Scan for the cell matching the given text and deliver its (X, Y) coordinate at center. 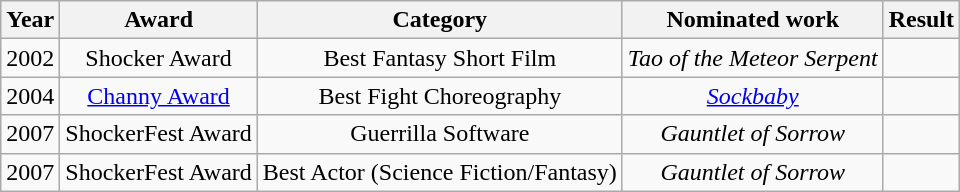
Best Fight Choreography (440, 96)
Channy Award (159, 96)
Shocker Award (159, 58)
Best Actor (Science Fiction/Fantasy) (440, 172)
Guerrilla Software (440, 134)
Best Fantasy Short Film (440, 58)
2004 (30, 96)
Nominated work (752, 20)
Sockbaby (752, 96)
Year (30, 20)
Award (159, 20)
Category (440, 20)
Result (921, 20)
Tao of the Meteor Serpent (752, 58)
2002 (30, 58)
